Capture the cell that displays the provided text and extract its (x, y) central coordinate. 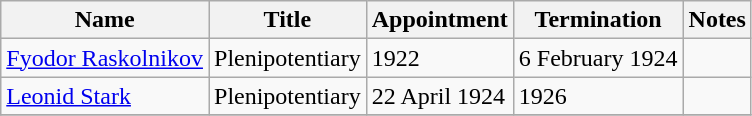
1922 (440, 58)
Appointment (440, 20)
1926 (598, 96)
Fyodor Raskolnikov (105, 58)
Termination (598, 20)
Notes (717, 20)
Leonid Stark (105, 96)
6 February 1924 (598, 58)
Name (105, 20)
22 April 1924 (440, 96)
Title (287, 20)
